Determine the [x, y] coordinate at the center of the cell enclosing the given text.  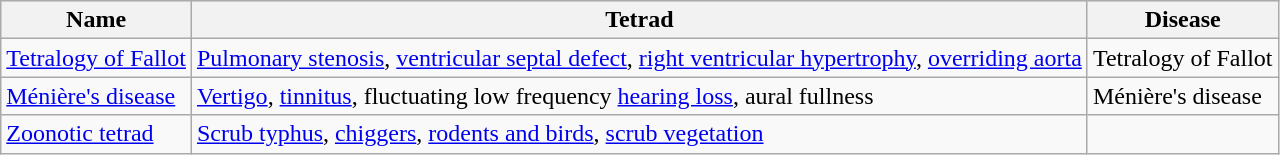
Vertigo, tinnitus, fluctuating low frequency hearing loss, aural fullness [639, 96]
Scrub typhus, chiggers, rodents and birds, scrub vegetation [639, 134]
Zoonotic tetrad [96, 134]
Pulmonary stenosis, ventricular septal defect, right ventricular hypertrophy, overriding aorta [639, 58]
Tetrad [639, 20]
Disease [1182, 20]
Name [96, 20]
